Return the (X, Y) coordinate for the center point of the cell that contains the specified text.  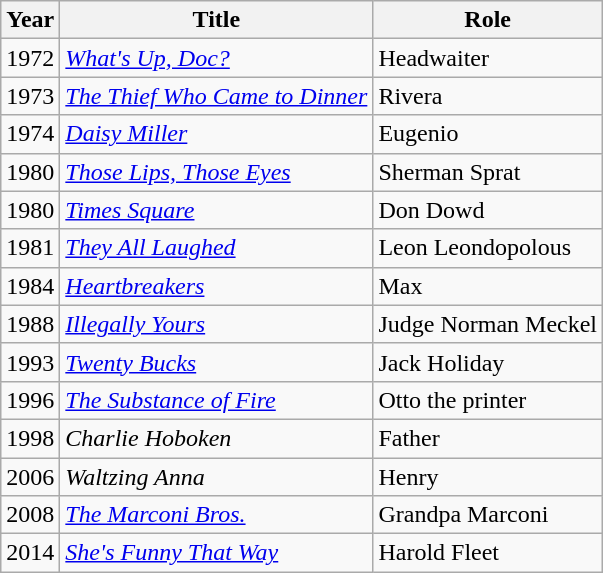
Twenty Bucks (216, 362)
2008 (30, 515)
Year (30, 20)
Headwaiter (488, 58)
1993 (30, 362)
The Substance of Fire (216, 400)
Grandpa Marconi (488, 515)
She's Funny That Way (216, 553)
Judge Norman Meckel (488, 324)
1984 (30, 286)
The Marconi Bros. (216, 515)
1996 (30, 400)
Times Square (216, 210)
Jack Holiday (488, 362)
Don Dowd (488, 210)
2014 (30, 553)
Rivera (488, 96)
Role (488, 20)
Waltzing Anna (216, 477)
Sherman Sprat (488, 172)
Title (216, 20)
Those Lips, Those Eyes (216, 172)
1981 (30, 248)
Henry (488, 477)
1974 (30, 134)
Father (488, 438)
Harold Fleet (488, 553)
Leon Leondopolous (488, 248)
What's Up, Doc? (216, 58)
1998 (30, 438)
Charlie Hoboken (216, 438)
The Thief Who Came to Dinner (216, 96)
1973 (30, 96)
Illegally Yours (216, 324)
Otto the printer (488, 400)
1972 (30, 58)
Eugenio (488, 134)
They All Laughed (216, 248)
Max (488, 286)
2006 (30, 477)
1988 (30, 324)
Daisy Miller (216, 134)
Heartbreakers (216, 286)
